Detect which cell encompasses the target text, then output its (X, Y) center coordinate. 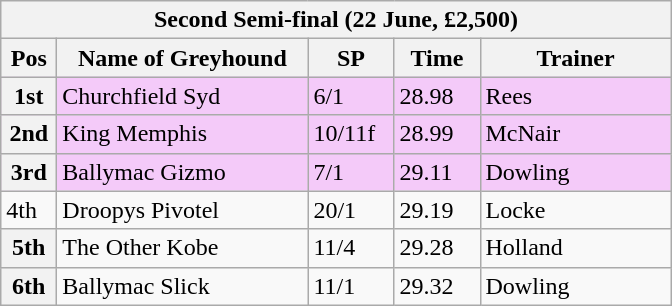
11/1 (351, 286)
5th (29, 248)
The Other Kobe (182, 248)
29.19 (437, 210)
29.28 (437, 248)
3rd (29, 172)
Locke (576, 210)
29.11 (437, 172)
Rees (576, 96)
Pos (29, 58)
7/1 (351, 172)
SP (351, 58)
2nd (29, 134)
Second Semi-final (22 June, £2,500) (336, 20)
28.98 (437, 96)
King Memphis (182, 134)
1st (29, 96)
11/4 (351, 248)
Name of Greyhound (182, 58)
Holland (576, 248)
29.32 (437, 286)
20/1 (351, 210)
McNair (576, 134)
6/1 (351, 96)
Droopys Pivotel (182, 210)
Time (437, 58)
Ballymac Gizmo (182, 172)
4th (29, 210)
Trainer (576, 58)
28.99 (437, 134)
Ballymac Slick (182, 286)
10/11f (351, 134)
6th (29, 286)
Churchfield Syd (182, 96)
